Locate the cell with the specified text and output its (x, y) center coordinate. 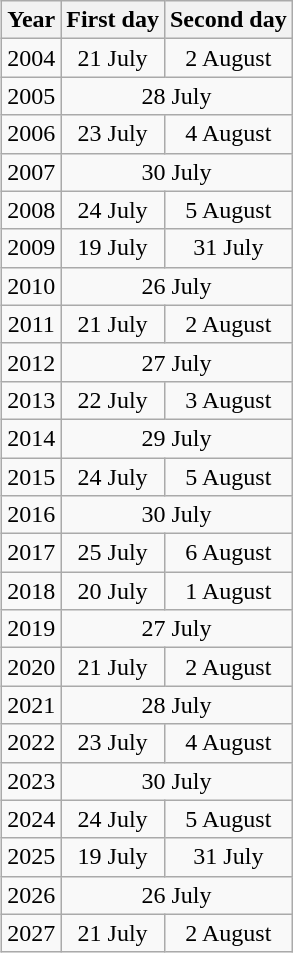
2004 (32, 58)
2008 (32, 210)
2013 (32, 400)
2024 (32, 819)
2016 (32, 515)
2010 (32, 286)
1 August (228, 591)
2011 (32, 324)
First day (113, 20)
20 July (113, 591)
Year (32, 20)
2006 (32, 134)
25 July (113, 553)
29 July (176, 438)
6 August (228, 553)
2026 (32, 895)
2025 (32, 857)
2018 (32, 591)
2027 (32, 933)
2015 (32, 477)
2009 (32, 248)
2014 (32, 438)
Second day (228, 20)
2007 (32, 172)
2020 (32, 667)
2012 (32, 362)
2022 (32, 743)
22 July (113, 400)
2021 (32, 705)
3 August (228, 400)
2019 (32, 629)
2005 (32, 96)
2017 (32, 553)
2023 (32, 781)
